Return the [X, Y] coordinate for the center point of the cell that contains the specified text.  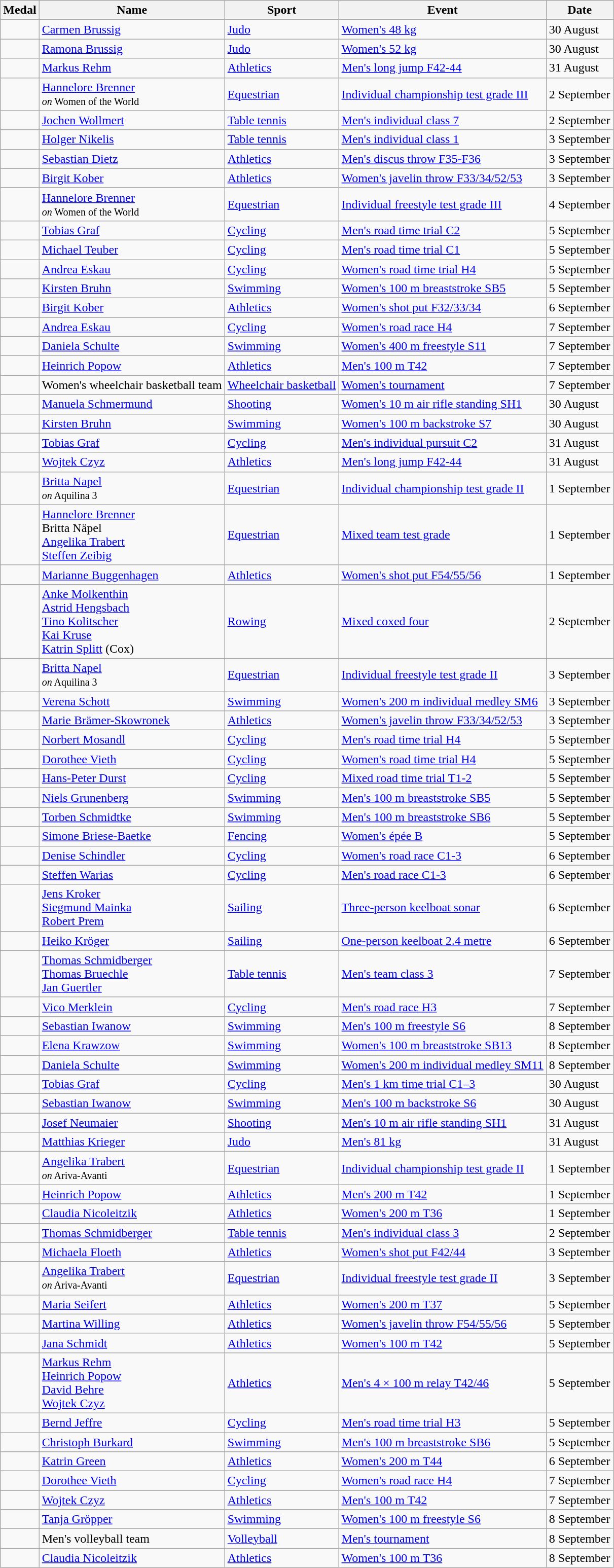
Niels Grunenberg [132, 798]
Michael Teuber [132, 250]
Heiko Kröger [132, 941]
Sebastian Dietz [132, 159]
Torben Schmidtke [132, 817]
Steffen Warias [132, 875]
Women's 200 m individual medley SM11 [442, 1064]
Josef Neumaier [132, 1123]
Women's javelin throw F54/55/56 [442, 1324]
Men's 1 km time trial C1–3 [442, 1084]
Tanja Gröpper [132, 1519]
Rowing [282, 621]
Markus Rehm [132, 68]
Jana Schmidt [132, 1343]
Women's 200 m T44 [442, 1462]
Women's 52 kg [442, 49]
Martina Willing [132, 1324]
Women's 100 m backstroke S7 [442, 423]
Men's individual class 1 [442, 139]
Thomas Schmidberger [132, 1233]
Men's discus throw F35-F36 [442, 159]
Women's 100 m freestyle S6 [442, 1519]
Katrin Green [132, 1462]
Women's road race C1-3 [442, 856]
Markus RehmHeinrich PopowDavid BehreWojtek Czyz [132, 1382]
Men's 100 m backstroke S6 [442, 1103]
Men's individual class 3 [442, 1233]
Anke MolkenthinAstrid HengsbachTino KolitscherKai KruseKatrin Splitt (Cox) [132, 621]
Manuela Schmermund [132, 404]
Men's road time trial H3 [442, 1422]
Women's 200 m T37 [442, 1304]
Men's road race H3 [442, 1007]
Simone Briese-Baetke [132, 836]
Men's road time trial C2 [442, 230]
Name [132, 10]
Men's tournament [442, 1539]
Women's shot put F32/33/34 [442, 308]
Women's 200 m individual medley SM6 [442, 701]
Event [442, 10]
Men's 4 × 100 m relay T42/46 [442, 1382]
Individual championship test grade III [442, 94]
Men's 100 m freestyle S6 [442, 1026]
Women's 10 m air rifle standing SH1 [442, 404]
Denise Schindler [132, 856]
Matthias Krieger [132, 1142]
Men's 81 kg [442, 1142]
Women's 100 m breaststroke SB5 [442, 289]
Women's shot put F54/55/56 [442, 575]
Men's team class 3 [442, 974]
Fencing [282, 836]
Bernd Jeffre [132, 1422]
Men's volleyball team [132, 1539]
Men's individual class 7 [442, 120]
Men's 200 m T42 [442, 1194]
Holger Nikelis [132, 139]
Mixed coxed four [442, 621]
Verena Schott [132, 701]
Men's road race C1-3 [442, 875]
Thomas SchmidbergerThomas BruechleJan Guertler [132, 974]
Sport [282, 10]
Hannelore BrennerBritta NäpelAngelika TrabertSteffen Zeibig [132, 534]
Medal [20, 10]
Three-person keelboat sonar [442, 908]
Men's 100 m breaststroke SB5 [442, 798]
Women's 200 m T36 [442, 1214]
Women's 400 m freestyle S11 [442, 346]
Marie Brämer-Skowronek [132, 721]
Men's road time trial H4 [442, 740]
Women's 100 m T42 [442, 1343]
Jens KrokerSiegmund MainkaRobert Prem [132, 908]
Men's road time trial C1 [442, 250]
Mixed team test grade [442, 534]
Volleyball [282, 1539]
Women's 100 m breaststroke SB13 [442, 1045]
Ramona Brussig [132, 49]
4 September [580, 204]
One-person keelboat 2.4 metre [442, 941]
Jochen Wollmert [132, 120]
Michaela Floeth [132, 1252]
Men's individual pursuit C2 [442, 443]
Women's 48 kg [442, 29]
Maria Seifert [132, 1304]
Carmen Brussig [132, 29]
Women's épée B [442, 836]
Women's tournament [442, 385]
Marianne Buggenhagen [132, 575]
Hans-Peter Durst [132, 778]
Women's shot put F42/44 [442, 1252]
Norbert Mosandl [132, 740]
Individual freestyle test grade III [442, 204]
Christoph Burkard [132, 1442]
Men's 10 m air rifle standing SH1 [442, 1123]
Date [580, 10]
Women's wheelchair basketball team [132, 385]
Women's 100 m T36 [442, 1558]
Mixed road time trial T1-2 [442, 778]
Vico Merklein [132, 1007]
Elena Krawzow [132, 1045]
Wheelchair basketball [282, 385]
